Identify which cell holds the provided text, then report its [x, y] central coordinate. 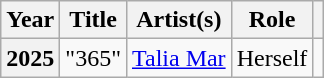
"365" [94, 58]
Year [30, 20]
Role [272, 20]
Title [94, 20]
Herself [272, 58]
Talia Mar [178, 58]
2025 [30, 58]
Artist(s) [178, 20]
